Return the (X, Y) coordinate for the center point of the cell that contains the specified text.  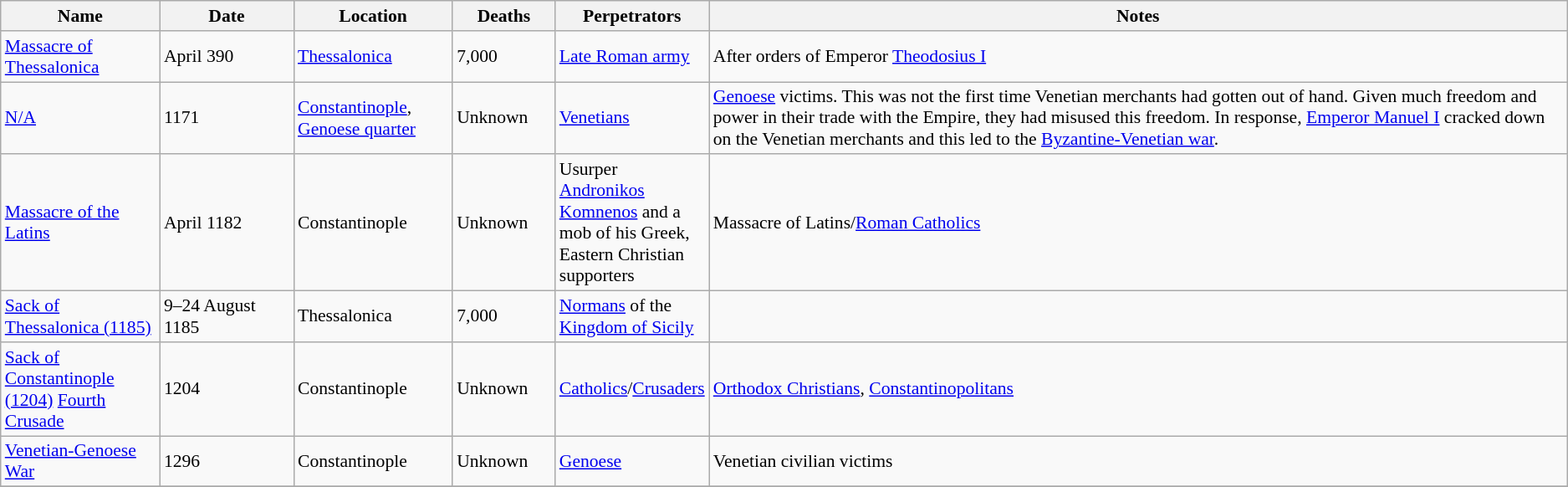
Constantinople, Genoese quarter (373, 119)
Location (373, 16)
Genoese (632, 462)
After orders of Emperor Theodosius I (1138, 57)
Notes (1138, 16)
Sack of Thessalonica (1185) (80, 316)
Sack of Constantinople (1204) Fourth Crusade (80, 389)
Orthodox Christians, Constantinopolitans (1138, 389)
Usurper Andronikos Komnenos and a mob of his Greek, Eastern Christian supporters (632, 223)
Catholics/Crusaders (632, 389)
Massacre of Latins/Roman Catholics (1138, 223)
Date (227, 16)
9–24 August 1185 (227, 316)
April 1182 (227, 223)
1171 (227, 119)
April 390 (227, 57)
1204 (227, 389)
Late Roman army (632, 57)
Name (80, 16)
Venetians (632, 119)
Venetian civilian victims (1138, 462)
Massacre of the Latins (80, 223)
N/A (80, 119)
Massacre of Thessalonica (80, 57)
1296 (227, 462)
Venetian-Genoese War (80, 462)
Normans of the Kingdom of Sicily (632, 316)
Perpetrators (632, 16)
Deaths (503, 16)
